Return the [X, Y] coordinate for the center point of the cell that contains the specified text.  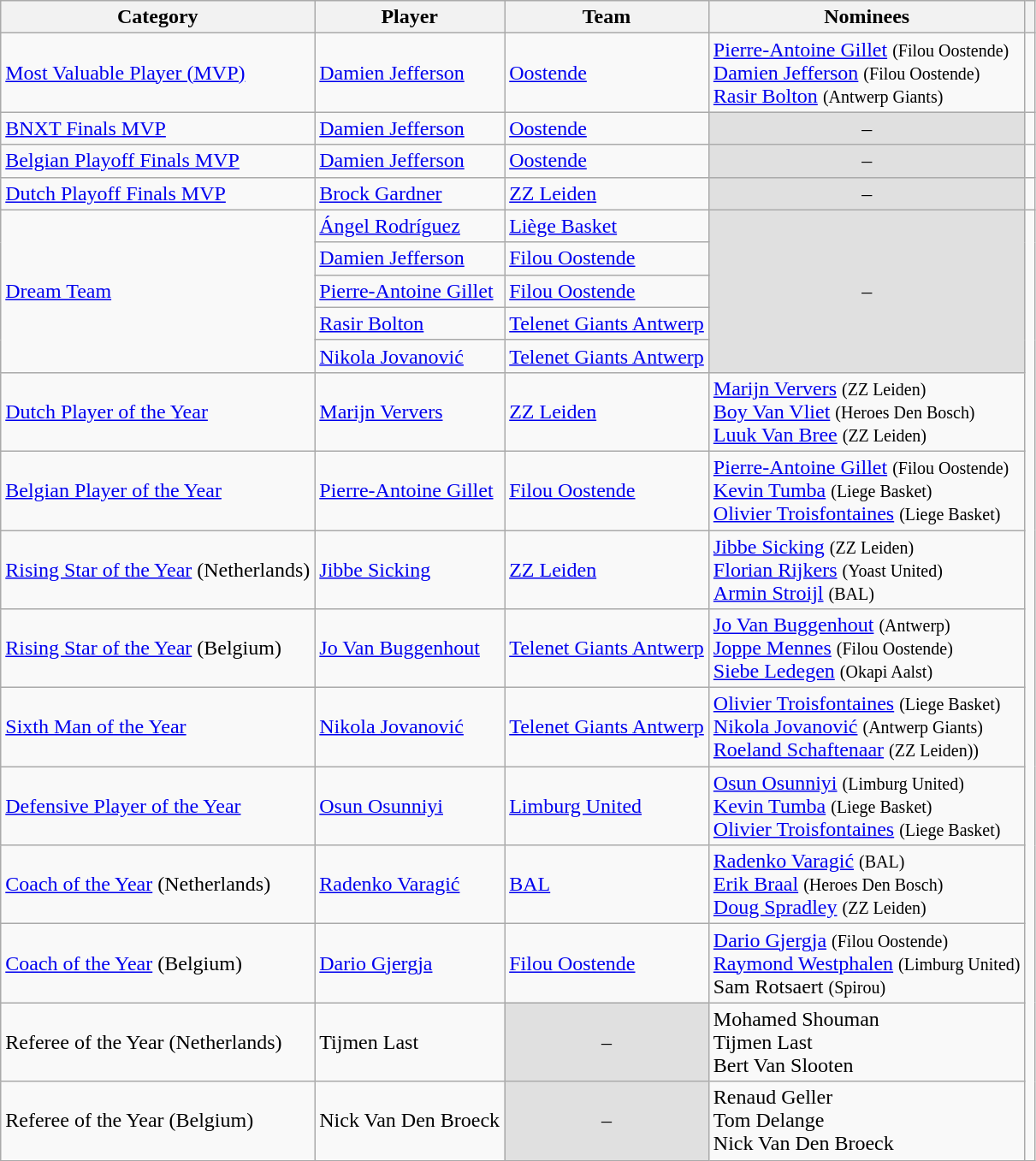
Renaud Geller Tom Delange Nick Van Den Broeck [867, 1121]
Olivier Troisfontaines (Liege Basket) Nikola Jovanović (Antwerp Giants) Roeland Schaftenaar (ZZ Leiden)) [867, 727]
Jo Van Buggenhout [410, 649]
Rising Star of the Year (Netherlands) [157, 570]
BNXT Finals MVP [157, 128]
Team [607, 17]
Marijn Ververs (ZZ Leiden) Boy Van Vliet (Heroes Den Bosch) Luuk Van Bree (ZZ Leiden) [867, 412]
Dream Team [157, 291]
Player [410, 17]
Belgian Player of the Year [157, 490]
Brock Gardner [410, 193]
Nominees [867, 17]
Coach of the Year (Belgium) [157, 963]
Tijmen Last [410, 1042]
Dutch Player of the Year [157, 412]
Most Valuable Player (MVP) [157, 73]
Dutch Playoff Finals MVP [157, 193]
Rasir Bolton [410, 323]
Jibbe Sicking (ZZ Leiden) Florian Rijkers (Yoast United) Armin Stroijl (BAL) [867, 570]
Ángel Rodríguez [410, 226]
Sixth Man of the Year [157, 727]
Osun Osunniyi [410, 806]
Dario Gjergja (Filou Oostende) Raymond Westphalen (Limburg United) Sam Rotsaert (Spirou) [867, 963]
Radenko Varagić [410, 885]
Referee of the Year (Netherlands) [157, 1042]
Nick Van Den Broeck [410, 1121]
Coach of the Year (Netherlands) [157, 885]
Rising Star of the Year (Belgium) [157, 649]
Limburg United [607, 806]
Jibbe Sicking [410, 570]
BAL [607, 885]
Belgian Playoff Finals MVP [157, 161]
Defensive Player of the Year [157, 806]
Osun Osunniyi (Limburg United) Kevin Tumba (Liege Basket) Olivier Troisfontaines (Liege Basket) [867, 806]
Dario Gjergja [410, 963]
Category [157, 17]
Mohamed Shouman Tijmen Last Bert Van Slooten [867, 1042]
Pierre-Antoine Gillet (Filou Oostende) Damien Jefferson (Filou Oostende) Rasir Bolton (Antwerp Giants) [867, 73]
Pierre-Antoine Gillet (Filou Oostende) Kevin Tumba (Liege Basket) Olivier Troisfontaines (Liege Basket) [867, 490]
Radenko Varagić (BAL) Erik Braal (Heroes Den Bosch) Doug Spradley (ZZ Leiden) [867, 885]
Jo Van Buggenhout (Antwerp) Joppe Mennes (Filou Oostende) Siebe Ledegen (Okapi Aalst) [867, 649]
Marijn Ververs [410, 412]
Liège Basket [607, 226]
Referee of the Year (Belgium) [157, 1121]
